Return the [X, Y] coordinate for the center point of the cell that contains the specified text.  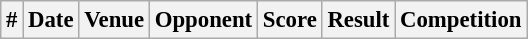
Date [51, 20]
Opponent [203, 20]
Venue [114, 20]
Competition [461, 20]
Score [290, 20]
# [12, 20]
Result [358, 20]
